Provide the (x, y) coordinate of the cell's center where the given text is located.  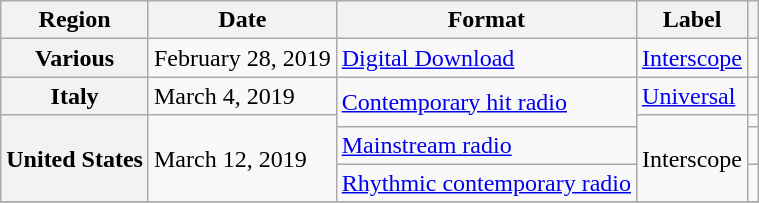
Contemporary hit radio (486, 102)
Region (75, 20)
March 12, 2019 (242, 158)
United States (75, 158)
February 28, 2019 (242, 58)
Various (75, 58)
Format (486, 20)
Universal (692, 96)
Rhythmic contemporary radio (486, 183)
Italy (75, 96)
March 4, 2019 (242, 96)
Mainstream radio (486, 145)
Date (242, 20)
Label (692, 20)
Digital Download (486, 58)
